Scan for the cell matching the given text and deliver its [x, y] coordinate at center. 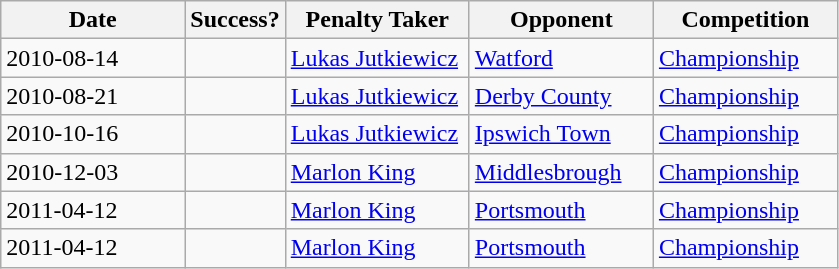
2010-08-14 [93, 58]
Penalty Taker [377, 20]
2010-10-16 [93, 134]
Ipswich Town [561, 134]
Derby County [561, 96]
Success? [235, 20]
Competition [745, 20]
Date [93, 20]
Middlesbrough [561, 172]
2010-12-03 [93, 172]
Watford [561, 58]
2010-08-21 [93, 96]
Opponent [561, 20]
